For the text-containing cell, return its midpoint in (X, Y) coordinate format. 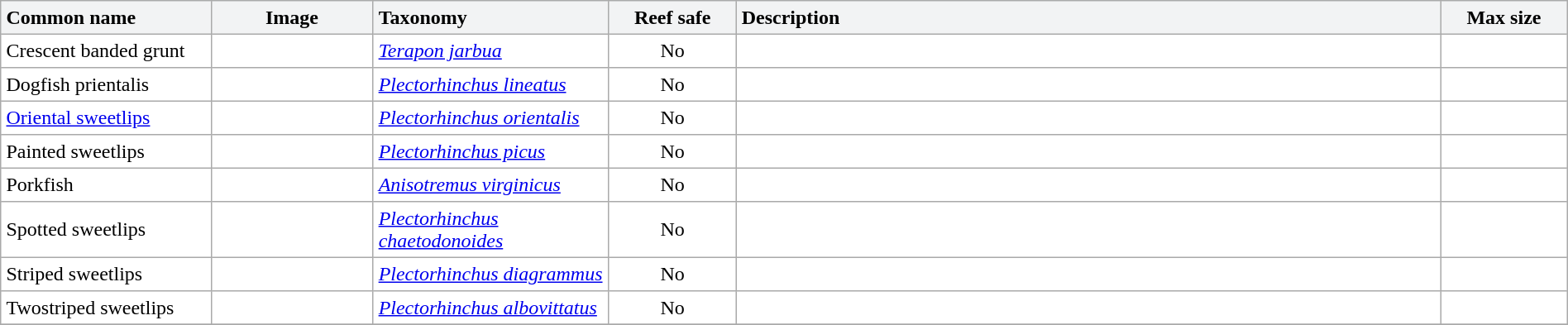
Plectorhinchus chaetodonoides (491, 230)
Reef safe (672, 17)
Taxonomy (491, 17)
Twostriped sweetlips (106, 308)
Striped sweetlips (106, 274)
Oriental sweetlips (106, 117)
Plectorhinchus orientalis (491, 117)
Anisotremus virginicus (491, 184)
Porkfish (106, 184)
Crescent banded grunt (106, 50)
Plectorhinchus picus (491, 151)
Plectorhinchus diagrammus (491, 274)
Plectorhinchus albovittatus (491, 308)
Image (292, 17)
Plectorhinchus lineatus (491, 84)
Description (1088, 17)
Dogfish prientalis (106, 84)
Painted sweetlips (106, 151)
Terapon jarbua (491, 50)
Spotted sweetlips (106, 230)
Max size (1504, 17)
Common name (106, 17)
